Locate the cell with the specified text and output its (x, y) center coordinate. 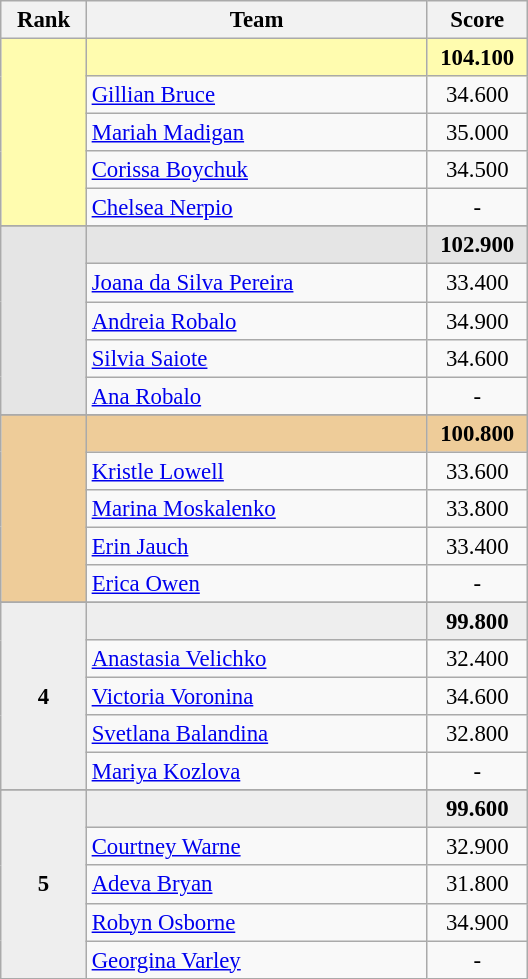
Andreia Robalo (256, 321)
Joana da Silva Pereira (256, 283)
32.900 (478, 847)
31.800 (478, 885)
33.800 (478, 509)
Mariya Kozlova (256, 772)
Robyn Osborne (256, 922)
Georgina Varley (256, 960)
Anastasia Velichko (256, 659)
Mariah Madigan (256, 133)
33.600 (478, 471)
5 (44, 884)
35.000 (478, 133)
99.800 (478, 621)
Silvia Saiote (256, 358)
Svetlana Balandina (256, 734)
Gillian Bruce (256, 95)
Courtney Warne (256, 847)
32.800 (478, 734)
Victoria Voronina (256, 697)
Adeva Bryan (256, 885)
99.600 (478, 809)
Erica Owen (256, 584)
Corissa Boychuk (256, 170)
102.900 (478, 245)
Team (256, 20)
Score (478, 20)
34.500 (478, 170)
100.800 (478, 433)
Chelsea Nerpio (256, 208)
Kristle Lowell (256, 471)
104.100 (478, 58)
Ana Robalo (256, 396)
32.400 (478, 659)
Marina Moskalenko (256, 509)
Erin Jauch (256, 546)
4 (44, 696)
Rank (44, 20)
